Capture the cell that displays the provided text and extract its (x, y) central coordinate. 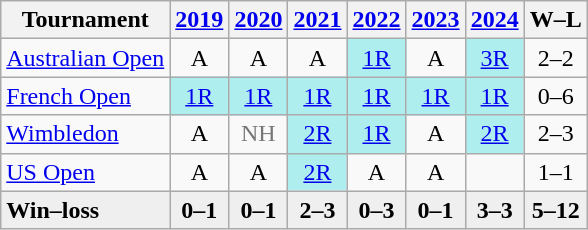
3–3 (494, 210)
1–1 (556, 172)
2021 (318, 20)
2022 (376, 20)
US Open (86, 172)
NH (258, 134)
5–12 (556, 210)
0–6 (556, 96)
2–2 (556, 58)
2023 (436, 20)
French Open (86, 96)
3R (494, 58)
Tournament (86, 20)
W–L (556, 20)
Win–loss (86, 210)
2019 (200, 20)
Australian Open (86, 58)
Wimbledon (86, 134)
0–3 (376, 210)
2024 (494, 20)
2020 (258, 20)
